From the cell containing the given text, extract its center point as (X, Y) coordinate. 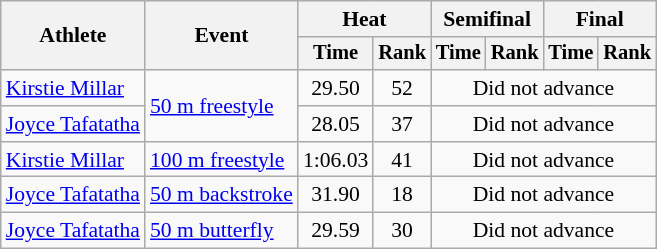
37 (402, 124)
Semifinal (487, 19)
31.90 (336, 195)
28.05 (336, 124)
50 m freestyle (222, 106)
30 (402, 231)
Final (599, 19)
29.59 (336, 231)
29.50 (336, 88)
Athlete (73, 36)
41 (402, 160)
18 (402, 195)
Heat (364, 19)
52 (402, 88)
50 m backstroke (222, 195)
1:06.03 (336, 160)
50 m butterfly (222, 231)
100 m freestyle (222, 160)
Event (222, 36)
